Return the (x, y) coordinate for the center point of the cell that contains the specified text.  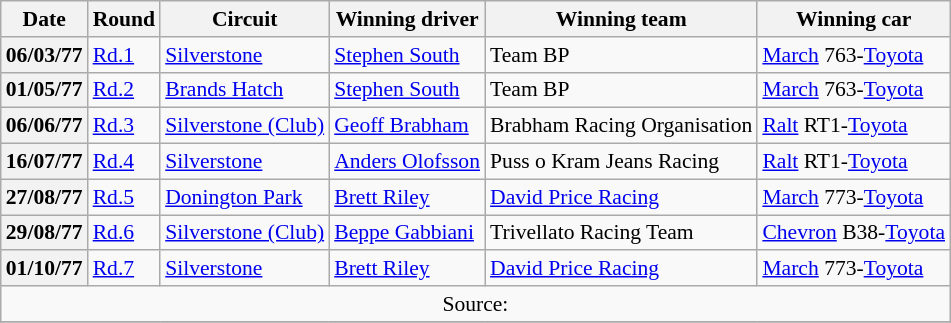
Donington Park (244, 197)
Round (124, 19)
06/03/77 (44, 55)
Puss o Kram Jeans Racing (621, 162)
Chevron B38-Toyota (854, 233)
Rd.5 (124, 197)
06/06/77 (44, 126)
Trivellato Racing Team (621, 233)
Rd.2 (124, 90)
Source: (476, 304)
Beppe Gabbiani (407, 233)
Winning team (621, 19)
Rd.1 (124, 55)
Anders Olofsson (407, 162)
16/07/77 (44, 162)
Brabham Racing Organisation (621, 126)
01/05/77 (44, 90)
Rd.6 (124, 233)
Rd.7 (124, 269)
Brands Hatch (244, 90)
01/10/77 (44, 269)
Winning driver (407, 19)
Rd.3 (124, 126)
Date (44, 19)
Rd.4 (124, 162)
Winning car (854, 19)
27/08/77 (44, 197)
Circuit (244, 19)
29/08/77 (44, 233)
Geoff Brabham (407, 126)
